From the cell containing the given text, extract its center point as [x, y] coordinate. 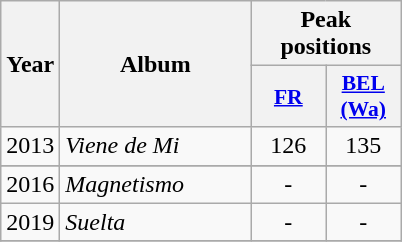
Year [30, 64]
2016 [30, 184]
126 [288, 146]
Peak positions [326, 34]
2013 [30, 146]
Magnetismo [156, 184]
Album [156, 64]
FR [288, 96]
Viene de Mi [156, 146]
2019 [30, 222]
135 [364, 146]
BEL(Wa) [364, 96]
Suelta [156, 222]
